Provide the [x, y] coordinate of the cell's center where the given text is located.  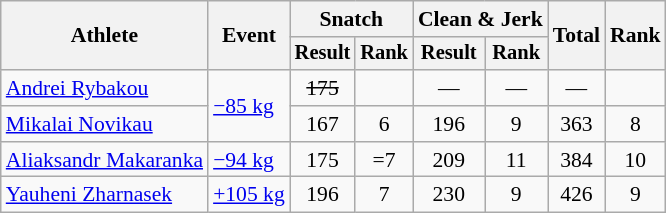
Andrei Rybakou [104, 88]
7 [384, 195]
209 [449, 160]
−85 kg [249, 106]
230 [449, 195]
Athlete [104, 36]
6 [384, 124]
363 [576, 124]
Mikalai Novikau [104, 124]
167 [323, 124]
Event [249, 36]
11 [516, 160]
Aliaksandr Makaranka [104, 160]
Total [576, 36]
8 [636, 124]
384 [576, 160]
−94 kg [249, 160]
10 [636, 160]
Yauheni Zharnasek [104, 195]
=7 [384, 160]
426 [576, 195]
+105 kg [249, 195]
Clean & Jerk [480, 19]
Snatch [352, 19]
